Locate the cell with the specified text and output its [x, y] center coordinate. 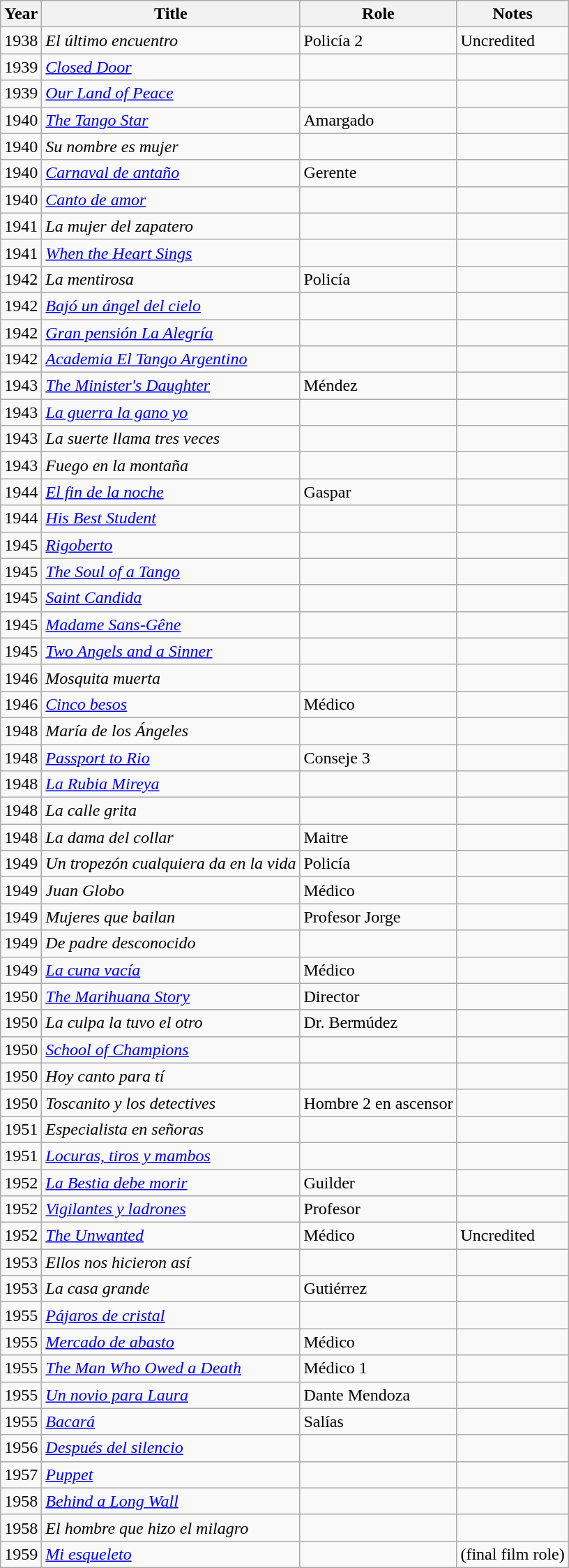
Méndez [378, 386]
Un tropezón cualquiera da en la vida [171, 864]
Gran pensión La Alegría [171, 333]
Our Land of Peace [171, 94]
Hoy canto para tí [171, 1076]
Pájaros de cristal [171, 1315]
Fuego en la montaña [171, 465]
La guerra la gano yo [171, 412]
Role [378, 14]
Dr. Bermúdez [378, 1023]
Guilder [378, 1183]
Notes [513, 14]
Gaspar [378, 492]
La casa grande [171, 1289]
Hombre 2 en ascensor [378, 1103]
Mujeres que bailan [171, 917]
Passport to Rio [171, 757]
Behind a Long Wall [171, 1501]
La calle grita [171, 811]
La suerte llama tres veces [171, 439]
Mosquita muerta [171, 678]
Un novio para Laura [171, 1395]
1938 [21, 40]
María de los Ángeles [171, 731]
Después del silencio [171, 1448]
Bajó un ángel del cielo [171, 306]
School of Champions [171, 1050]
La dama del collar [171, 837]
La Bestia debe morir [171, 1183]
Mi esqueleto [171, 1554]
De padre desconocido [171, 943]
The Unwanted [171, 1236]
Policía 2 [378, 40]
El hombre que hizo el milagro [171, 1528]
El fin de la noche [171, 492]
The Man Who Owed a Death [171, 1368]
Carnaval de antaño [171, 173]
Rigoberto [171, 545]
1959 [21, 1554]
El último encuentro [171, 40]
Canto de amor [171, 200]
Cinco besos [171, 704]
Closed Door [171, 67]
(final film role) [513, 1554]
Dante Mendoza [378, 1395]
Locuras, tiros y mambos [171, 1156]
His Best Student [171, 518]
Saint Candida [171, 598]
Year [21, 14]
The Minister's Daughter [171, 386]
Maitre [378, 837]
La mujer del zapatero [171, 226]
Toscanito y los detectives [171, 1103]
Bacará [171, 1421]
Director [378, 996]
Madame Sans-Gêne [171, 625]
Puppet [171, 1474]
Ellos nos hicieron así [171, 1262]
Profesor Jorge [378, 917]
Vigilantes y ladrones [171, 1209]
Especialista en señoras [171, 1129]
La cuna vacía [171, 970]
Academia El Tango Argentino [171, 359]
La mentirosa [171, 279]
Mercado de abasto [171, 1342]
Profesor [378, 1209]
When the Heart Sings [171, 253]
Gerente [378, 173]
The Marihuana Story [171, 996]
Conseje 3 [378, 757]
Salías [378, 1421]
1957 [21, 1474]
The Tango Star [171, 120]
1956 [21, 1448]
Juan Globo [171, 890]
Amargado [378, 120]
Title [171, 14]
La culpa la tuvo el otro [171, 1023]
Médico 1 [378, 1368]
Gutiérrez [378, 1289]
La Rubia Mireya [171, 784]
Su nombre es mujer [171, 147]
The Soul of a Tango [171, 572]
Two Angels and a Sinner [171, 651]
